Return (X, Y) of the center of cell containing provided text 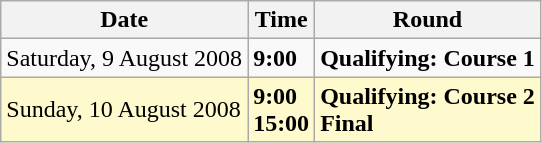
Time (282, 20)
Sunday, 10 August 2008 (124, 110)
9:00 (282, 58)
9:0015:00 (282, 110)
Date (124, 20)
Qualifying: Course 2Final (428, 110)
Saturday, 9 August 2008 (124, 58)
Qualifying: Course 1 (428, 58)
Round (428, 20)
